Scan for the cell matching the given text and deliver its [x, y] coordinate at center. 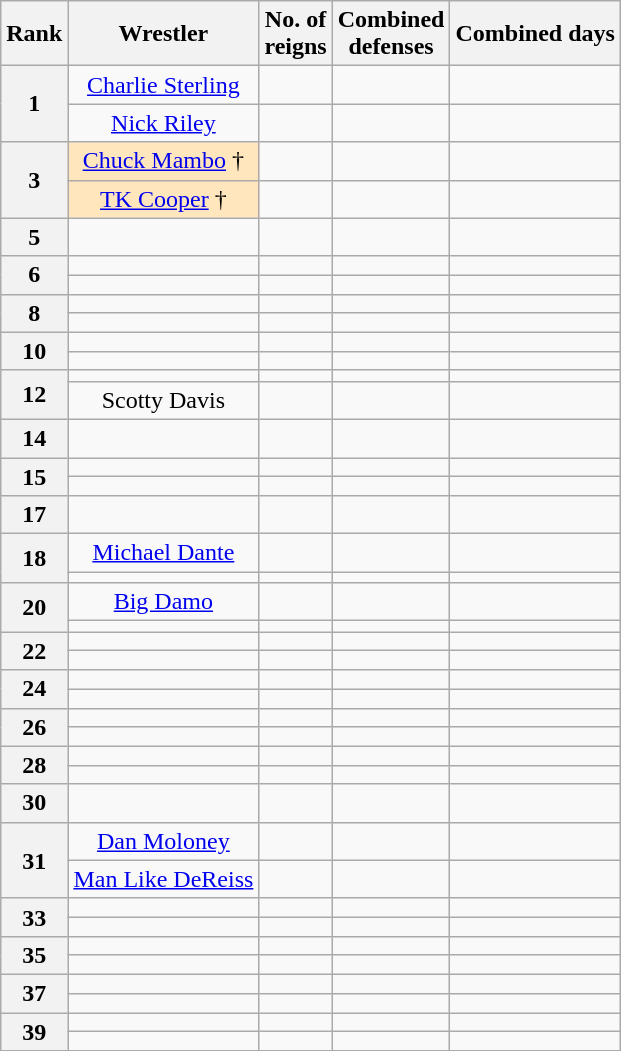
Wrestler [164, 34]
Charlie Sterling [164, 85]
37 [34, 993]
3 [34, 180]
1 [34, 104]
39 [34, 1031]
Combined days [535, 34]
22 [34, 651]
14 [34, 438]
10 [34, 351]
8 [34, 313]
17 [34, 515]
No. ofreigns [296, 34]
Nick Riley [164, 123]
15 [34, 477]
5 [34, 237]
26 [34, 727]
Big Damo [164, 602]
Combineddefenses [391, 34]
Scotty Davis [164, 400]
TK Cooper † [164, 199]
6 [34, 275]
18 [34, 558]
Michael Dante [164, 553]
35 [34, 955]
24 [34, 689]
Rank [34, 34]
30 [34, 803]
12 [34, 394]
Dan Moloney [164, 841]
Chuck Mambo † [164, 161]
33 [34, 917]
20 [34, 608]
31 [34, 860]
Man Like DeReiss [164, 879]
28 [34, 765]
